Pinpoint the cell where the given text exists, returning its (X, Y) midpoint coordinate. 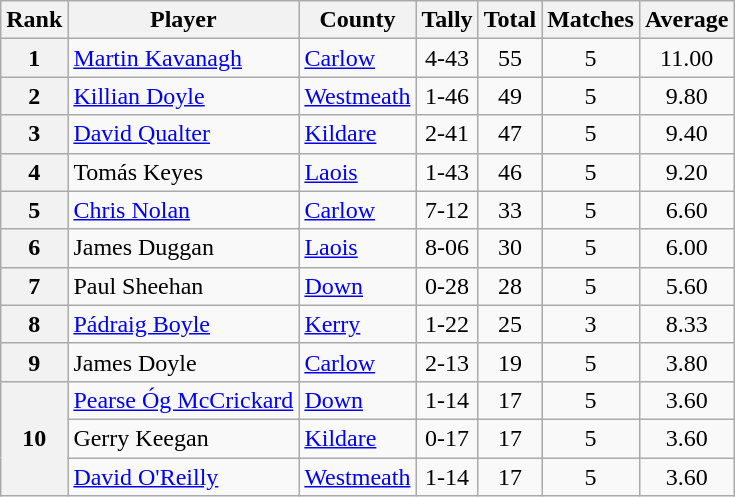
6 (34, 248)
Rank (34, 20)
Paul Sheehan (184, 286)
4 (34, 172)
30 (510, 248)
County (358, 20)
7 (34, 286)
Killian Doyle (184, 96)
5.60 (686, 286)
Average (686, 20)
4-43 (447, 58)
55 (510, 58)
2-13 (447, 362)
1-46 (447, 96)
1-43 (447, 172)
1 (34, 58)
46 (510, 172)
9 (34, 362)
Tomás Keyes (184, 172)
Pearse Óg McCrickard (184, 400)
8.33 (686, 324)
11.00 (686, 58)
6.00 (686, 248)
7-12 (447, 210)
Tally (447, 20)
David Qualter (184, 134)
2-41 (447, 134)
9.20 (686, 172)
Martin Kavanagh (184, 58)
3.80 (686, 362)
Pádraig Boyle (184, 324)
47 (510, 134)
0-28 (447, 286)
33 (510, 210)
6.60 (686, 210)
8-06 (447, 248)
0-17 (447, 438)
49 (510, 96)
19 (510, 362)
28 (510, 286)
25 (510, 324)
James Doyle (184, 362)
9.40 (686, 134)
Gerry Keegan (184, 438)
8 (34, 324)
Matches (591, 20)
1-22 (447, 324)
Kerry (358, 324)
Player (184, 20)
2 (34, 96)
James Duggan (184, 248)
David O'Reilly (184, 477)
Total (510, 20)
Chris Nolan (184, 210)
9.80 (686, 96)
10 (34, 438)
